Return [x, y] of the center of cell containing provided text 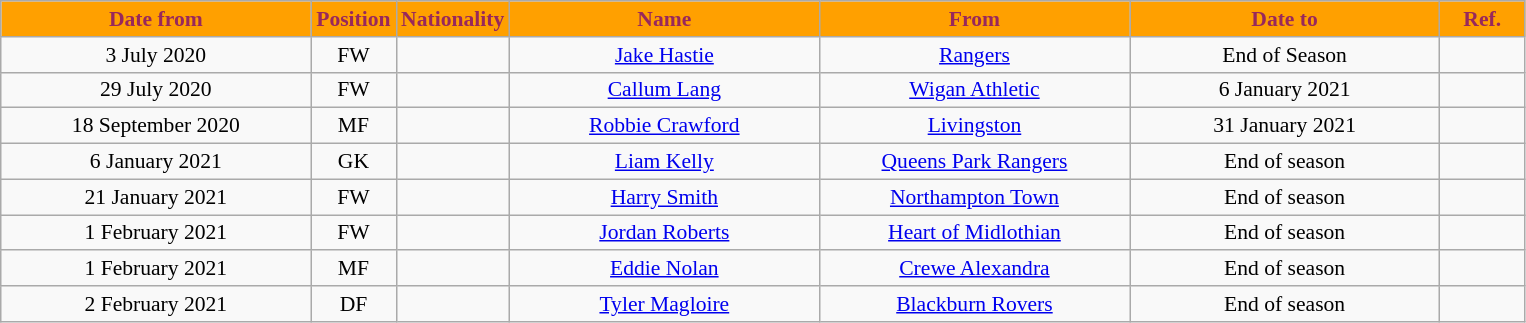
21 January 2021 [156, 197]
From [974, 19]
Jordan Roberts [664, 233]
31 January 2021 [1285, 126]
Eddie Nolan [664, 269]
Date from [156, 19]
2 February 2021 [156, 304]
Liam Kelly [664, 162]
Tyler Magloire [664, 304]
29 July 2020 [156, 90]
18 September 2020 [156, 126]
3 July 2020 [156, 55]
Crewe Alexandra [974, 269]
Ref. [1482, 19]
GK [354, 162]
Position [354, 19]
Rangers [974, 55]
Date to [1285, 19]
Queens Park Rangers [974, 162]
Jake Hastie [664, 55]
Harry Smith [664, 197]
Robbie Crawford [664, 126]
Wigan Athletic [974, 90]
Northampton Town [974, 197]
Livingston [974, 126]
Callum Lang [664, 90]
Name [664, 19]
Heart of Midlothian [974, 233]
Nationality [452, 19]
End of Season [1285, 55]
DF [354, 304]
Blackburn Rovers [974, 304]
